Find where the given text appears and provide that cell's center as [x, y] coordinate. 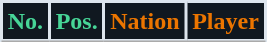
Pos. [76, 22]
Nation [145, 22]
No. [26, 22]
Player [226, 22]
